Return the (X, Y) coordinate for the center point of the cell that contains the specified text.  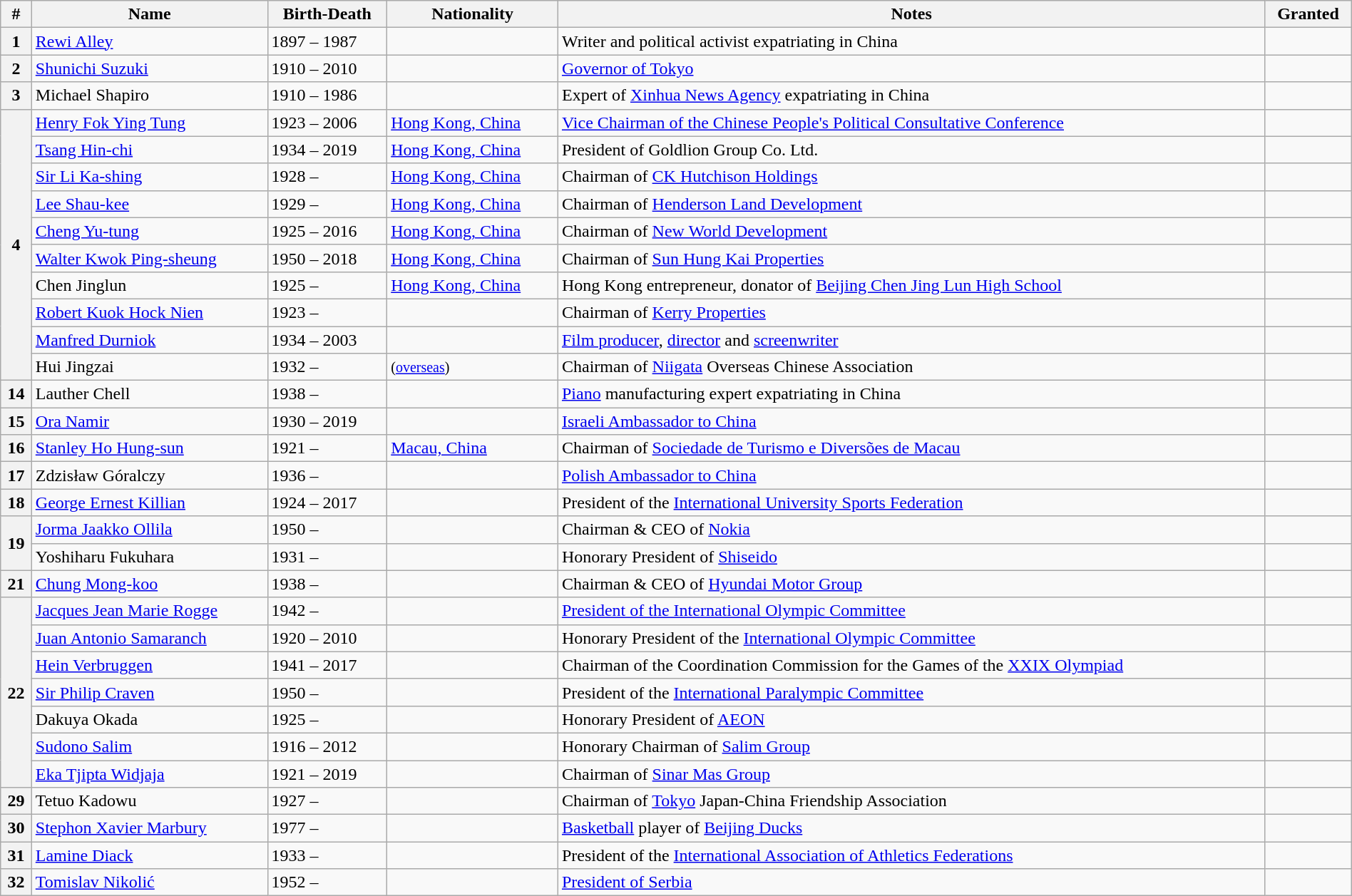
Chairman of CK Hutchison Holdings (911, 177)
George Ernest Killian (150, 503)
Yoshiharu Fukuhara (150, 557)
Zdzisław Góralczy (150, 475)
1910 – 1986 (327, 96)
1977 – (327, 828)
President of the International Association of Athletics Federations (911, 855)
1934 – 2019 (327, 150)
Nationality (473, 14)
Film producer, director and screenwriter (911, 340)
Macau, China (473, 448)
Piano manufacturing expert expatriating in China (911, 394)
1897 – 1987 (327, 41)
Chairman of New World Development (911, 231)
Jacques Jean Marie Rogge (150, 611)
Lamine Diack (150, 855)
1927 – (327, 801)
1910 – 2010 (327, 68)
19 (16, 543)
1952 – (327, 882)
Hein Verbruggen (150, 665)
Honorary President of AEON (911, 719)
President of Goldlion Group Co. Ltd. (911, 150)
31 (16, 855)
Eka Tjipta Widjaja (150, 773)
Hui Jingzai (150, 367)
30 (16, 828)
President of Serbia (911, 882)
President of the International Olympic Committee (911, 611)
Honorary President of Shiseido (911, 557)
1929 – (327, 204)
4 (16, 245)
1942 – (327, 611)
Chung Mong-koo (150, 584)
Granted (1308, 14)
Sir Li Ka-shing (150, 177)
Chairman of the Coordination Commission for the Games of the XXIX Olympiad (911, 665)
1936 – (327, 475)
Lee Shau-kee (150, 204)
Tsang Hin-chi (150, 150)
1923 – 2006 (327, 123)
16 (16, 448)
Ora Namir (150, 421)
3 (16, 96)
Basketball player of Beijing Ducks (911, 828)
Stephon Xavier Marbury (150, 828)
Tomislav Nikolić (150, 882)
Robert Kuok Hock Nien (150, 312)
Shunichi Suzuki (150, 68)
1934 – 2003 (327, 340)
18 (16, 503)
1921 – 2019 (327, 773)
1930 – 2019 (327, 421)
1931 – (327, 557)
President of the International Paralympic Committee (911, 692)
Chen Jinglun (150, 285)
2 (16, 68)
1928 – (327, 177)
29 (16, 801)
1941 – 2017 (327, 665)
Polish Ambassador to China (911, 475)
Honorary Chairman of Salim Group (911, 746)
Michael Shapiro (150, 96)
21 (16, 584)
Notes (911, 14)
1920 – 2010 (327, 638)
Chairman & CEO of Nokia (911, 530)
Cheng Yu-tung (150, 231)
# (16, 14)
Rewi Alley (150, 41)
Jorma Jaakko Ollila (150, 530)
Stanley Ho Hung-sun (150, 448)
1925 – 2016 (327, 231)
Writer and political activist expatriating in China (911, 41)
Expert of Xinhua News Agency expatriating in China (911, 96)
Vice Chairman of the Chinese People's Political Consultative Conference (911, 123)
Governor of Tokyo (911, 68)
Lauther Chell (150, 394)
17 (16, 475)
Walter Kwok Ping-sheung (150, 258)
Sir Philip Craven (150, 692)
1923 – (327, 312)
Henry Fok Ying Tung (150, 123)
Juan Antonio Samaranch (150, 638)
1921 – (327, 448)
Chairman of Henderson Land Development (911, 204)
1932 – (327, 367)
Chairman of Sociedade de Turismo e Diversões de Macau (911, 448)
Birth-Death (327, 14)
15 (16, 421)
President of the International University Sports Federation (911, 503)
32 (16, 882)
(overseas) (473, 367)
Israeli Ambassador to China (911, 421)
Chairman of Tokyo Japan-China Friendship Association (911, 801)
1933 – (327, 855)
22 (16, 692)
Name (150, 14)
Chairman of Sun Hung Kai Properties (911, 258)
14 (16, 394)
Tetuo Kadowu (150, 801)
1950 – 2018 (327, 258)
Hong Kong entrepreneur, donator of Beijing Chen Jing Lun High School (911, 285)
Honorary President of the International Olympic Committee (911, 638)
Chairman of Niigata Overseas Chinese Association (911, 367)
1924 – 2017 (327, 503)
Sudono Salim (150, 746)
1 (16, 41)
Manfred Durniok (150, 340)
Chairman of Sinar Mas Group (911, 773)
Chairman of Kerry Properties (911, 312)
Dakuya Okada (150, 719)
1916 – 2012 (327, 746)
Chairman & CEO of Hyundai Motor Group (911, 584)
